Provide the (X, Y) coordinate of the cell's center where the given text is located.  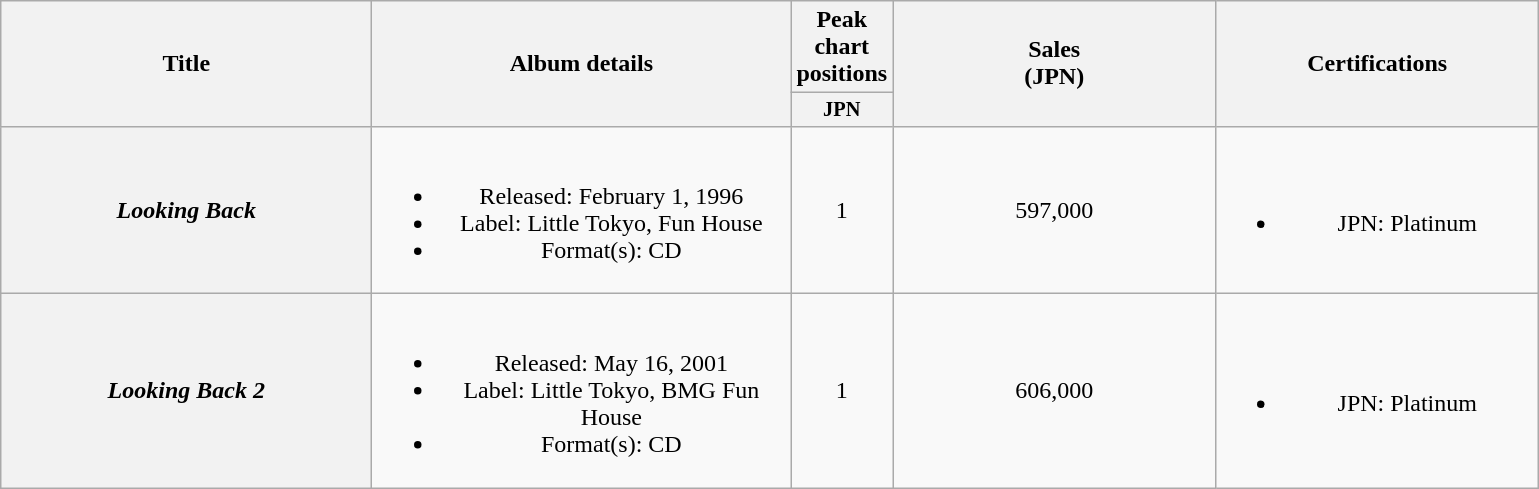
Sales(JPN) (1054, 64)
JPN (842, 110)
597,000 (1054, 210)
Released: February 1, 1996Label: Little Tokyo, Fun HouseFormat(s): CD (582, 210)
Peak chart positions (842, 47)
Certifications (1378, 64)
Released: May 16, 2001Label: Little Tokyo, BMG Fun HouseFormat(s): CD (582, 391)
Looking Back 2 (186, 391)
Album details (582, 64)
606,000 (1054, 391)
Title (186, 64)
Looking Back (186, 210)
